Pinpoint the cell where the given text exists, returning its (X, Y) midpoint coordinate. 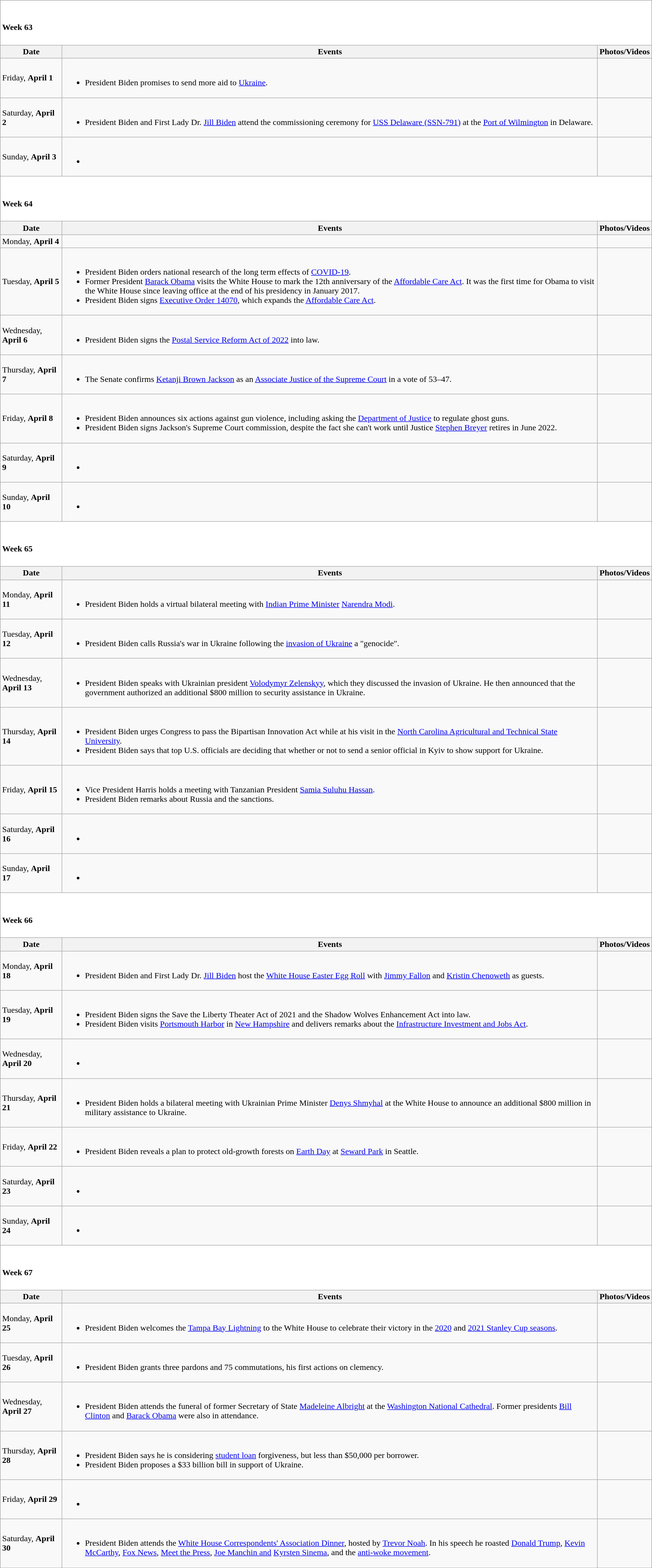
Wednesday, April 6 (31, 335)
President Biden signs the Postal Service Reform Act of 2022 into law. (329, 335)
Friday, April 1 (31, 78)
Week 63 (326, 23)
Vice President Harris holds a meeting with Tanzanian President Samia Suluhu Hassan.President Biden remarks about Russia and the sanctions. (329, 790)
Saturday, April 16 (31, 833)
Week 64 (326, 199)
Saturday, April 2 (31, 118)
President Biden and First Lady Dr. Jill Biden host the White House Easter Egg Roll with Jimmy Fallon and Kristin Chenoweth as guests. (329, 971)
Wednesday, April 20 (31, 1059)
Saturday, April 23 (31, 1186)
Monday, April 11 (31, 599)
The Senate confirms Ketanji Brown Jackson as an Associate Justice of the Supreme Court in a vote of 53–47. (329, 375)
Thursday, April 7 (31, 375)
Sunday, April 3 (31, 157)
Tuesday, April 19 (31, 1015)
Monday, April 4 (31, 241)
President Biden promises to send more aid to Ukraine. (329, 78)
Sunday, April 10 (31, 502)
Wednesday, April 13 (31, 683)
President Biden grants three pardons and 75 commutations, his first actions on clemency. (329, 1363)
President Biden and First Lady Dr. Jill Biden attend the commissioning ceremony for USS Delaware (SSN-791) at the Port of Wilmington in Delaware. (329, 118)
Tuesday, April 5 (31, 282)
Week 66 (326, 916)
President Biden holds a virtual bilateral meeting with Indian Prime Minister Narendra Modi. (329, 599)
Tuesday, April 12 (31, 638)
Friday, April 29 (31, 1499)
Thursday, April 28 (31, 1455)
Saturday, April 30 (31, 1543)
Sunday, April 17 (31, 873)
Friday, April 15 (31, 790)
Wednesday, April 27 (31, 1406)
Week 67 (326, 1268)
Week 65 (326, 544)
Monday, April 25 (31, 1323)
Friday, April 8 (31, 418)
President Biden reveals a plan to protect old-growth forests on Earth Day at Seward Park in Seattle. (329, 1147)
Thursday, April 14 (31, 736)
President Biden welcomes the Tampa Bay Lightning to the White House to celebrate their victory in the 2020 and 2021 Stanley Cup seasons. (329, 1323)
Saturday, April 9 (31, 462)
Friday, April 22 (31, 1147)
President Biden calls Russia's war in Ukraine following the invasion of Ukraine a "genocide". (329, 638)
Thursday, April 21 (31, 1103)
Sunday, April 24 (31, 1225)
Tuesday, April 26 (31, 1363)
Monday, April 18 (31, 971)
